Detect which cell encompasses the target text, then output its (x, y) center coordinate. 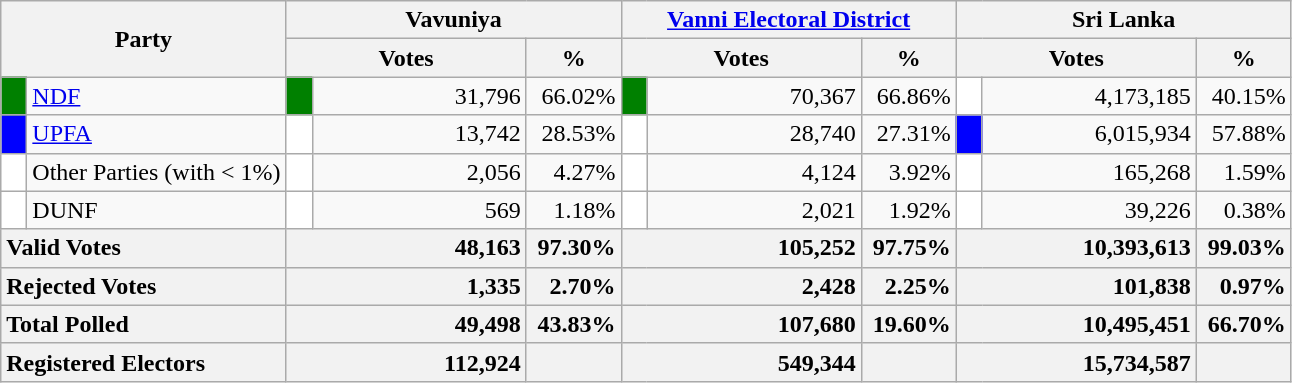
Other Parties (with < 1%) (156, 172)
2.70% (574, 286)
Valid Votes (144, 248)
107,680 (741, 324)
165,268 (1089, 172)
43.83% (574, 324)
Party (144, 39)
66.70% (1244, 324)
1.92% (908, 210)
70,367 (754, 96)
31,796 (419, 96)
Vanni Electoral District (788, 20)
39,226 (1089, 210)
0.38% (1244, 210)
40.15% (1244, 96)
66.02% (574, 96)
Total Polled (144, 324)
4,173,185 (1089, 96)
Vavuniya (454, 20)
Rejected Votes (144, 286)
DUNF (156, 210)
4.27% (574, 172)
569 (419, 210)
0.97% (1244, 286)
13,742 (419, 134)
66.86% (908, 96)
57.88% (1244, 134)
2,021 (754, 210)
3.92% (908, 172)
49,498 (406, 324)
105,252 (741, 248)
28,740 (754, 134)
2.25% (908, 286)
97.75% (908, 248)
Registered Electors (144, 362)
2,428 (741, 286)
1.18% (574, 210)
48,163 (406, 248)
101,838 (1076, 286)
19.60% (908, 324)
15,734,587 (1076, 362)
549,344 (741, 362)
NDF (156, 96)
4,124 (754, 172)
112,924 (406, 362)
99.03% (1244, 248)
27.31% (908, 134)
6,015,934 (1089, 134)
1,335 (406, 286)
2,056 (419, 172)
97.30% (574, 248)
1.59% (1244, 172)
UPFA (156, 134)
Sri Lanka (1124, 20)
10,495,451 (1076, 324)
10,393,613 (1076, 248)
28.53% (574, 134)
